Find where the given text appears and provide that cell's center as [x, y] coordinate. 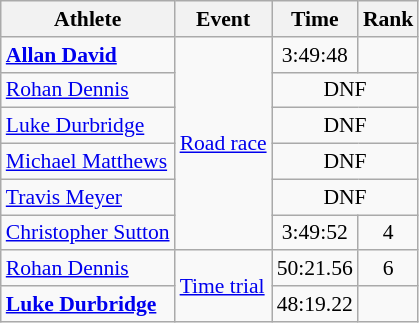
Athlete [88, 19]
Rank [388, 19]
4 [388, 233]
Christopher Sutton [88, 233]
3:49:48 [315, 55]
3:49:52 [315, 233]
6 [388, 269]
50:21.56 [315, 269]
Road race [224, 144]
Event [224, 19]
Time trial [224, 286]
Allan David [88, 55]
Michael Matthews [88, 162]
48:19.22 [315, 304]
Time [315, 19]
Travis Meyer [88, 197]
